Search for the cell housing the specified text and yield its (x, y) center coordinate. 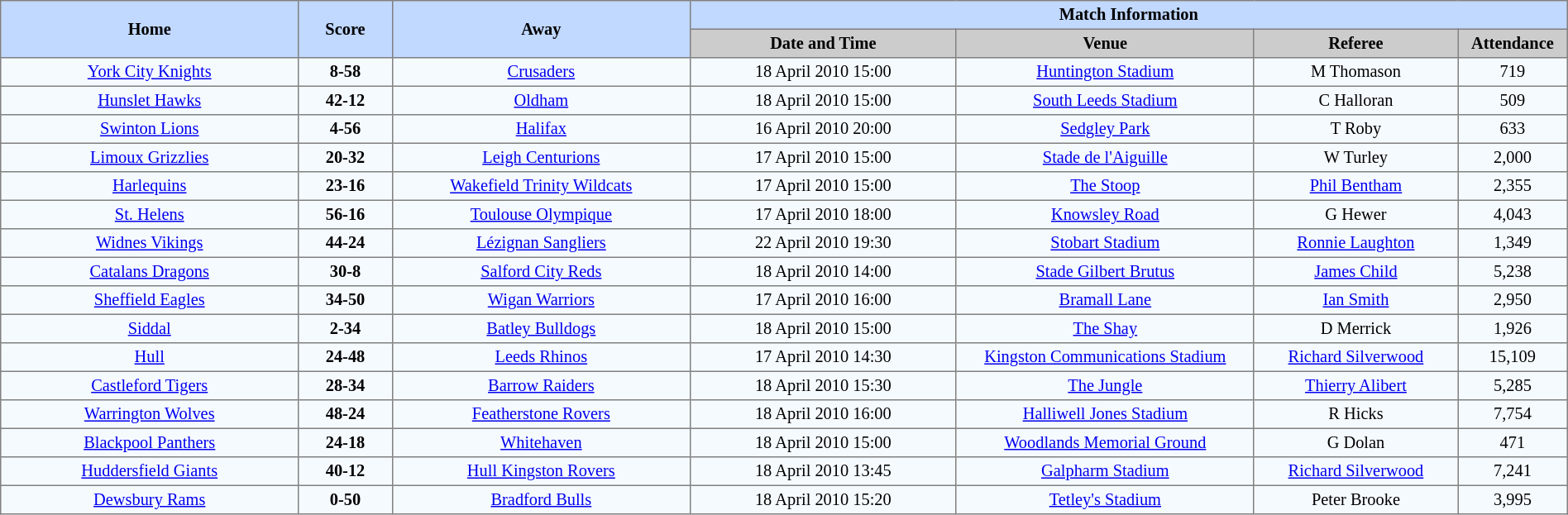
22 April 2010 19:30 (823, 243)
Leeds Rhinos (541, 357)
Stobart Stadium (1105, 243)
Swinton Lions (150, 129)
G Hewer (1355, 214)
4-56 (346, 129)
Home (150, 30)
633 (1513, 129)
St. Helens (150, 214)
Halifax (541, 129)
Widnes Vikings (150, 243)
2,355 (1513, 186)
42-12 (346, 100)
Featherstone Rovers (541, 414)
56-16 (346, 214)
Away (541, 30)
Whitehaven (541, 442)
The Stoop (1105, 186)
3,995 (1513, 499)
R Hicks (1355, 414)
M Thomason (1355, 72)
Halliwell Jones Stadium (1105, 414)
T Roby (1355, 129)
Kingston Communications Stadium (1105, 357)
7,241 (1513, 471)
Crusaders (541, 72)
23-16 (346, 186)
5,285 (1513, 385)
2-34 (346, 328)
Woodlands Memorial Ground (1105, 442)
Score (346, 30)
2,000 (1513, 157)
18 April 2010 16:00 (823, 414)
16 April 2010 20:00 (823, 129)
2,950 (1513, 300)
8-58 (346, 72)
4,043 (1513, 214)
1,926 (1513, 328)
Attendance (1513, 43)
18 April 2010 13:45 (823, 471)
17 April 2010 16:00 (823, 300)
28-34 (346, 385)
Stade de l'Aiguille (1105, 157)
James Child (1355, 271)
18 April 2010 15:20 (823, 499)
Bramall Lane (1105, 300)
Wakefield Trinity Wildcats (541, 186)
509 (1513, 100)
Catalans Dragons (150, 271)
Sedgley Park (1105, 129)
40-12 (346, 471)
Galpharm Stadium (1105, 471)
Limoux Grizzlies (150, 157)
34-50 (346, 300)
44-24 (346, 243)
Castleford Tigers (150, 385)
719 (1513, 72)
Dewsbury Rams (150, 499)
Venue (1105, 43)
5,238 (1513, 271)
Wigan Warriors (541, 300)
Knowsley Road (1105, 214)
24-18 (346, 442)
C Halloran (1355, 100)
G Dolan (1355, 442)
1,349 (1513, 243)
Stade Gilbert Brutus (1105, 271)
Toulouse Olympique (541, 214)
24-48 (346, 357)
Harlequins (150, 186)
Sheffield Eagles (150, 300)
Peter Brooke (1355, 499)
Huntington Stadium (1105, 72)
The Jungle (1105, 385)
17 April 2010 14:30 (823, 357)
Batley Bulldogs (541, 328)
471 (1513, 442)
Salford City Reds (541, 271)
Ian Smith (1355, 300)
Oldham (541, 100)
Siddal (150, 328)
Warrington Wolves (150, 414)
Blackpool Panthers (150, 442)
Ronnie Laughton (1355, 243)
York City Knights (150, 72)
Phil Bentham (1355, 186)
30-8 (346, 271)
18 April 2010 14:00 (823, 271)
D Merrick (1355, 328)
17 April 2010 18:00 (823, 214)
Huddersfield Giants (150, 471)
Barrow Raiders (541, 385)
Tetley's Stadium (1105, 499)
Hunslet Hawks (150, 100)
18 April 2010 15:30 (823, 385)
W Turley (1355, 157)
Hull Kingston Rovers (541, 471)
Bradford Bulls (541, 499)
20-32 (346, 157)
Match Information (1128, 15)
7,754 (1513, 414)
15,109 (1513, 357)
The Shay (1105, 328)
Hull (150, 357)
Date and Time (823, 43)
Thierry Alibert (1355, 385)
Leigh Centurions (541, 157)
48-24 (346, 414)
0-50 (346, 499)
Referee (1355, 43)
South Leeds Stadium (1105, 100)
Lézignan Sangliers (541, 243)
